Capture the cell that displays the provided text and extract its (X, Y) central coordinate. 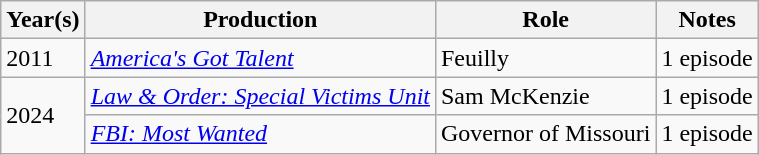
Sam McKenzie (545, 96)
Law & Order: Special Victims Unit (260, 96)
2024 (43, 115)
Production (260, 20)
Feuilly (545, 58)
America's Got Talent (260, 58)
2011 (43, 58)
Role (545, 20)
FBI: Most Wanted (260, 134)
Year(s) (43, 20)
Governor of Missouri (545, 134)
Notes (707, 20)
